Detect which cell encompasses the target text, then output its (x, y) center coordinate. 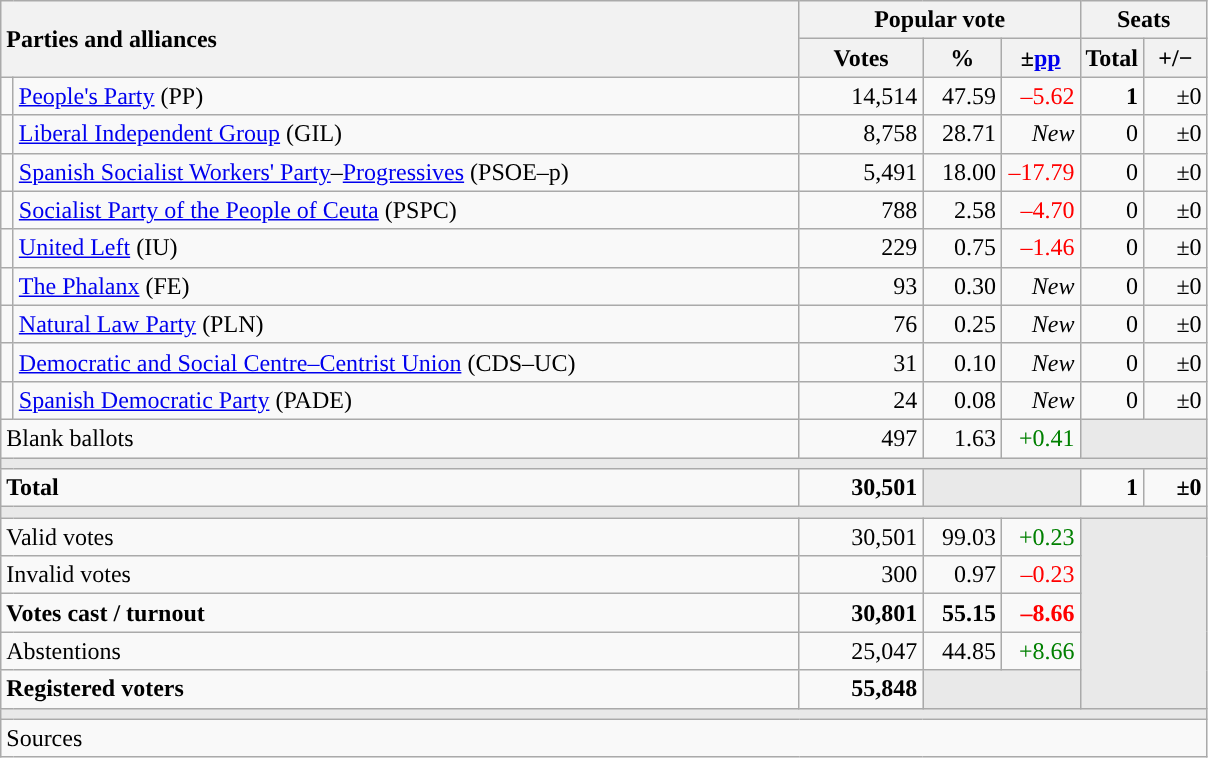
8,758 (861, 134)
0.30 (962, 286)
18.00 (962, 172)
–1.46 (1040, 248)
–5.62 (1040, 96)
0.97 (962, 575)
31 (861, 362)
47.59 (962, 96)
0.75 (962, 248)
1.63 (962, 438)
Votes cast / turnout (400, 613)
44.85 (962, 651)
Popular vote (940, 20)
United Left (IU) (406, 248)
30,801 (861, 613)
Blank ballots (400, 438)
5,491 (861, 172)
Abstentions (400, 651)
55,848 (861, 689)
14,514 (861, 96)
Invalid votes (400, 575)
0.10 (962, 362)
Liberal Independent Group (GIL) (406, 134)
Valid votes (400, 537)
300 (861, 575)
% (962, 58)
+0.23 (1040, 537)
Spanish Democratic Party (PADE) (406, 400)
76 (861, 324)
Democratic and Social Centre–Centrist Union (CDS–UC) (406, 362)
55.15 (962, 613)
Sources (604, 738)
±pp (1040, 58)
0.25 (962, 324)
24 (861, 400)
28.71 (962, 134)
–17.79 (1040, 172)
Spanish Socialist Workers' Party–Progressives (PSOE–p) (406, 172)
25,047 (861, 651)
Registered voters (400, 689)
+0.41 (1040, 438)
–4.70 (1040, 210)
99.03 (962, 537)
+/− (1176, 58)
Parties and alliances (400, 39)
Natural Law Party (PLN) (406, 324)
+8.66 (1040, 651)
Votes (861, 58)
93 (861, 286)
–8.66 (1040, 613)
497 (861, 438)
Seats (1144, 20)
Socialist Party of the People of Ceuta (PSPC) (406, 210)
2.58 (962, 210)
229 (861, 248)
788 (861, 210)
0.08 (962, 400)
People's Party (PP) (406, 96)
–0.23 (1040, 575)
The Phalanx (FE) (406, 286)
